Search for the cell housing the specified text and yield its [x, y] center coordinate. 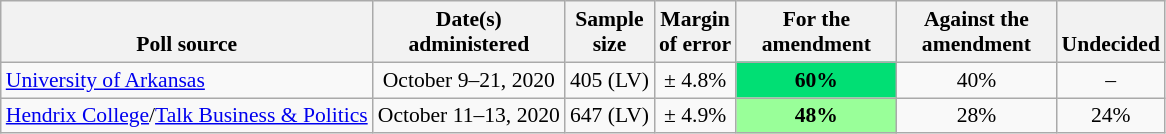
– [1110, 80]
28% [976, 116]
Poll source [187, 32]
Marginof error [695, 32]
405 (LV) [610, 80]
48% [816, 116]
Against the amendment [976, 32]
24% [1110, 116]
60% [816, 80]
647 (LV) [610, 116]
40% [976, 80]
October 9–21, 2020 [469, 80]
± 4.9% [695, 116]
± 4.8% [695, 80]
Date(s)administered [469, 32]
Samplesize [610, 32]
For the amendment [816, 32]
University of Arkansas [187, 80]
Hendrix College/Talk Business & Politics [187, 116]
October 11–13, 2020 [469, 116]
Undecided [1110, 32]
